For the text-containing cell, return its midpoint in [X, Y] coordinate format. 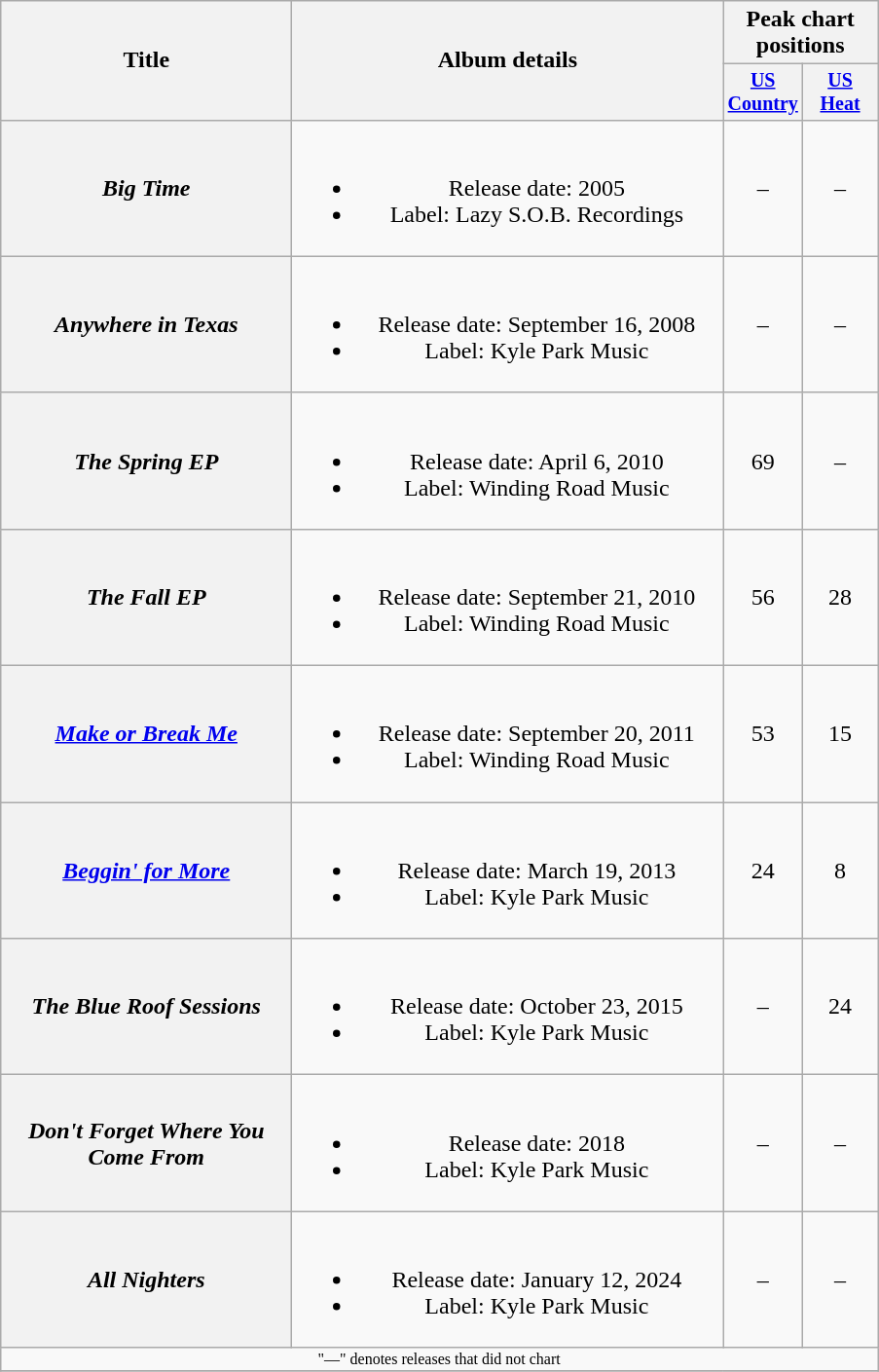
15 [841, 734]
The Spring EP [146, 461]
USHeat [841, 92]
Release date: September 16, 2008Label: Kyle Park Music [508, 324]
Release date: 2018Label: Kyle Park Music [508, 1143]
Big Time [146, 188]
Release date: January 12, 2024Label: Kyle Park Music [508, 1279]
Don't Forget Where You Come From [146, 1143]
Beggin' for More [146, 871]
"—" denotes releases that did not chart [440, 1359]
The Blue Roof Sessions [146, 1007]
Release date: 2005Label: Lazy S.O.B. Recordings [508, 188]
All Nighters [146, 1279]
53 [763, 734]
Release date: March 19, 2013Label: Kyle Park Music [508, 871]
28 [841, 597]
US Country [763, 92]
8 [841, 871]
69 [763, 461]
Release date: September 21, 2010Label: Winding Road Music [508, 597]
Title [146, 60]
The Fall EP [146, 597]
Make or Break Me [146, 734]
Album details [508, 60]
Release date: September 20, 2011Label: Winding Road Music [508, 734]
Release date: October 23, 2015Label: Kyle Park Music [508, 1007]
Release date: April 6, 2010Label: Winding Road Music [508, 461]
Anywhere in Texas [146, 324]
Peak chart positions [800, 33]
56 [763, 597]
